Identify which cell holds the provided text, then report its (X, Y) central coordinate. 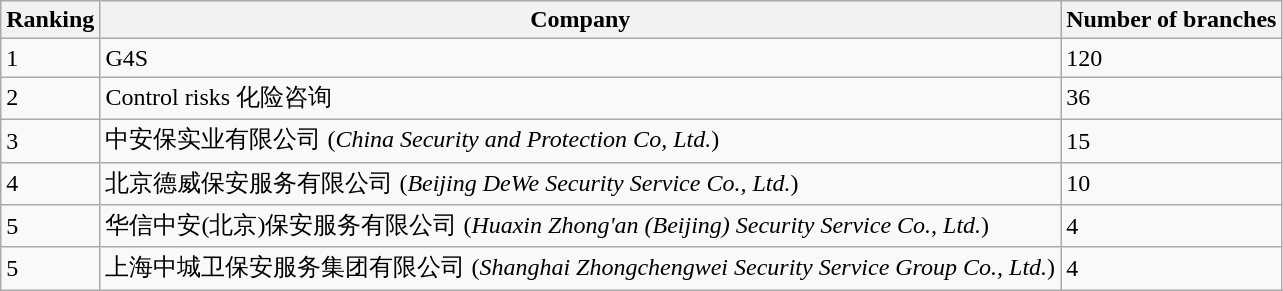
Number of branches (1172, 20)
2 (50, 98)
Ranking (50, 20)
G4S (580, 58)
Control risks 化险咨询 (580, 98)
北京德威保安服务有限公司 (Beijing DeWe Security Service Co., Ltd.) (580, 184)
120 (1172, 58)
10 (1172, 184)
15 (1172, 140)
1 (50, 58)
华信中安(北京)保安服务有限公司 (Huaxin Zhong'an (Beijing) Security Service Co., Ltd.) (580, 226)
36 (1172, 98)
3 (50, 140)
Company (580, 20)
上海中城卫保安服务集团有限公司 (Shanghai Zhongchengwei Security Service Group Co., Ltd.) (580, 268)
中安保实业有限公司 (China Security and Protection Co, Ltd.) (580, 140)
